Identify which cell holds the provided text, then report its (x, y) central coordinate. 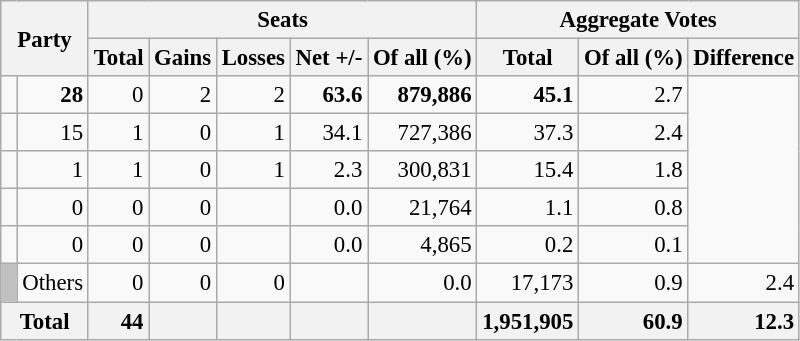
1,951,905 (528, 321)
2.3 (328, 170)
Seats (282, 20)
727,386 (422, 133)
15.4 (528, 170)
Party (45, 38)
2.7 (634, 95)
300,831 (422, 170)
879,886 (422, 95)
0.2 (528, 245)
4,865 (422, 245)
1.8 (634, 170)
44 (118, 321)
63.6 (328, 95)
60.9 (634, 321)
15 (52, 133)
Losses (253, 58)
Net +/- (328, 58)
Aggregate Votes (638, 20)
Difference (744, 58)
0.9 (634, 283)
17,173 (528, 283)
Others (52, 283)
21,764 (422, 208)
0.8 (634, 208)
1.1 (528, 208)
34.1 (328, 133)
37.3 (528, 133)
0.1 (634, 245)
45.1 (528, 95)
12.3 (744, 321)
28 (52, 95)
Gains (183, 58)
